For the text-containing cell, return its midpoint in (X, Y) coordinate format. 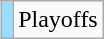
Playoffs (58, 20)
